Provide the (x, y) coordinate of the cell's center where the given text is located.  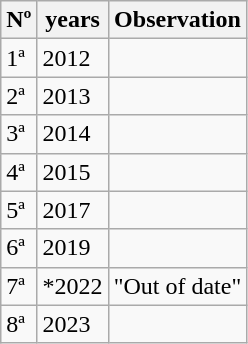
years (72, 20)
*2022 (72, 286)
4ª (19, 172)
5ª (19, 210)
1ª (19, 58)
2017 (72, 210)
2014 (72, 134)
"Out of date" (178, 286)
6ª (19, 248)
2012 (72, 58)
2019 (72, 248)
2ª (19, 96)
2023 (72, 324)
Nº (19, 20)
8ª (19, 324)
2015 (72, 172)
Observation (178, 20)
7ª (19, 286)
2013 (72, 96)
3ª (19, 134)
